Pinpoint the cell where the given text exists, returning its (x, y) midpoint coordinate. 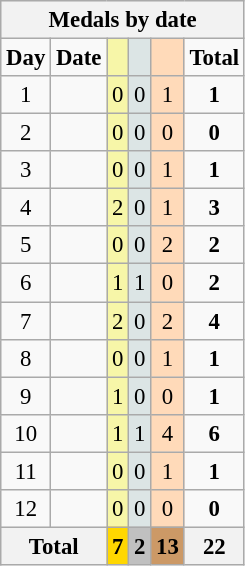
13 (168, 546)
22 (214, 546)
12 (26, 509)
5 (26, 245)
8 (26, 358)
9 (26, 396)
10 (26, 433)
Day (26, 58)
Date (79, 58)
11 (26, 471)
Medals by date (123, 20)
